For the text-containing cell, return its midpoint in [x, y] coordinate format. 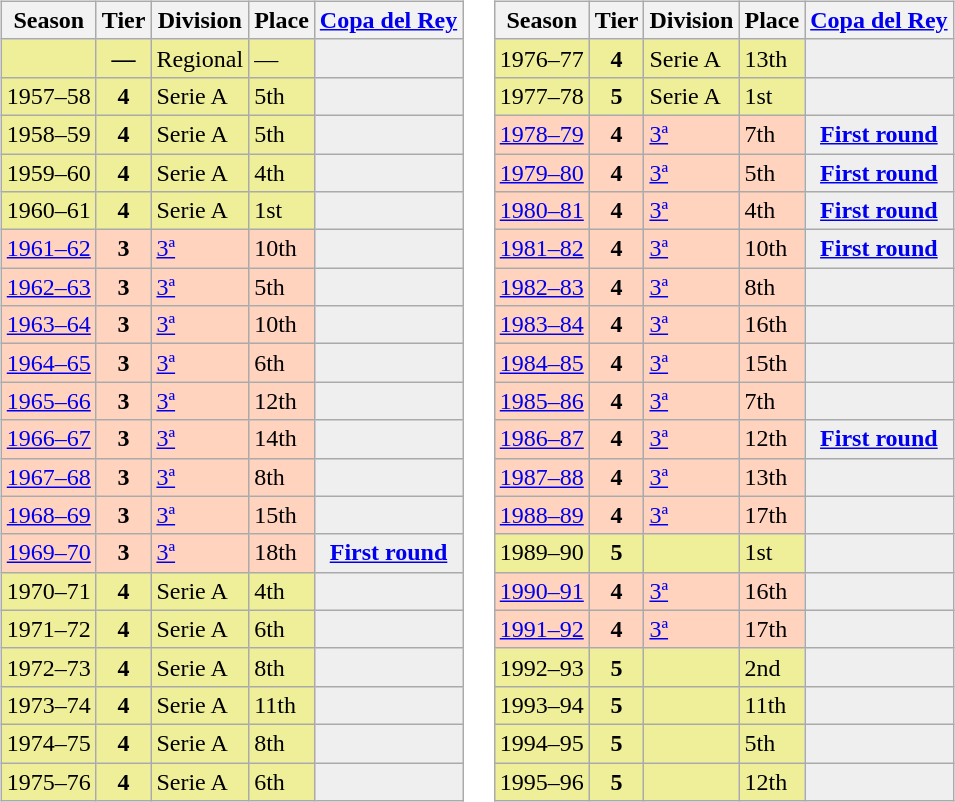
1976–77 [542, 58]
1979–80 [542, 173]
1983–84 [542, 325]
1972–73 [48, 667]
1973–74 [48, 705]
1978–79 [542, 134]
1993–94 [542, 705]
1982–83 [542, 287]
1959–60 [48, 173]
1961–62 [48, 249]
1986–87 [542, 439]
1971–72 [48, 629]
1964–65 [48, 363]
1974–75 [48, 743]
1991–92 [542, 629]
1967–68 [48, 477]
1987–88 [542, 477]
1962–63 [48, 287]
1960–61 [48, 211]
1969–70 [48, 553]
18th [282, 553]
1977–78 [542, 96]
1970–71 [48, 591]
1975–76 [48, 781]
1968–69 [48, 515]
1990–91 [542, 591]
1995–96 [542, 781]
1958–59 [48, 134]
1985–86 [542, 401]
1957–58 [48, 96]
14th [282, 439]
Regional [200, 58]
2nd [772, 667]
1965–66 [48, 401]
1988–89 [542, 515]
1980–81 [542, 211]
1963–64 [48, 325]
1984–85 [542, 363]
1966–67 [48, 439]
1981–82 [542, 249]
1992–93 [542, 667]
1989–90 [542, 553]
1994–95 [542, 743]
